Return the (X, Y) coordinate for the center point of the cell that contains the specified text.  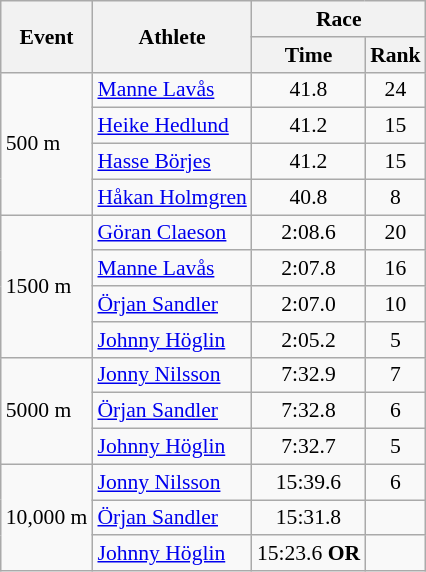
2:08.6 (308, 233)
7:32.9 (308, 375)
5000 m (47, 410)
24 (396, 90)
15:31.8 (308, 518)
Time (308, 55)
15:23.6 OR (308, 554)
Heike Hedlund (172, 126)
2:05.2 (308, 340)
7:32.8 (308, 411)
Race (339, 19)
8 (396, 197)
500 m (47, 143)
Event (47, 36)
10,000 m (47, 518)
Athlete (172, 36)
1500 m (47, 286)
15:39.6 (308, 482)
7 (396, 375)
20 (396, 233)
16 (396, 269)
41.8 (308, 90)
10 (396, 304)
Håkan Holmgren (172, 197)
7:32.7 (308, 447)
2:07.0 (308, 304)
Göran Claeson (172, 233)
Hasse Börjes (172, 162)
Rank (396, 55)
40.8 (308, 197)
2:07.8 (308, 269)
